Pinpoint the cell where the given text exists, returning its [x, y] midpoint coordinate. 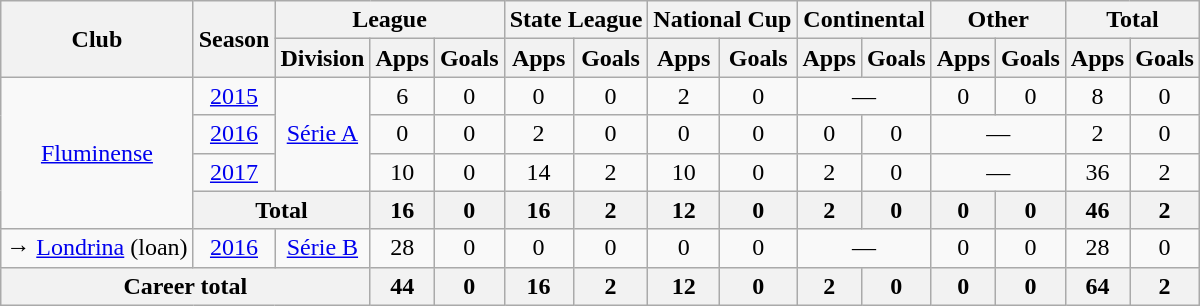
6 [402, 96]
64 [1097, 286]
Continental [864, 20]
Other [998, 20]
→ Londrina (loan) [97, 248]
8 [1097, 96]
14 [538, 172]
Série A [322, 134]
Division [322, 58]
Fluminense [97, 153]
36 [1097, 172]
Career total [186, 286]
Club [97, 39]
44 [402, 286]
Season [234, 39]
National Cup [722, 20]
46 [1097, 210]
State League [576, 20]
Série B [322, 248]
League [390, 20]
2015 [234, 96]
2017 [234, 172]
